Capture the cell that displays the provided text and extract its [x, y] central coordinate. 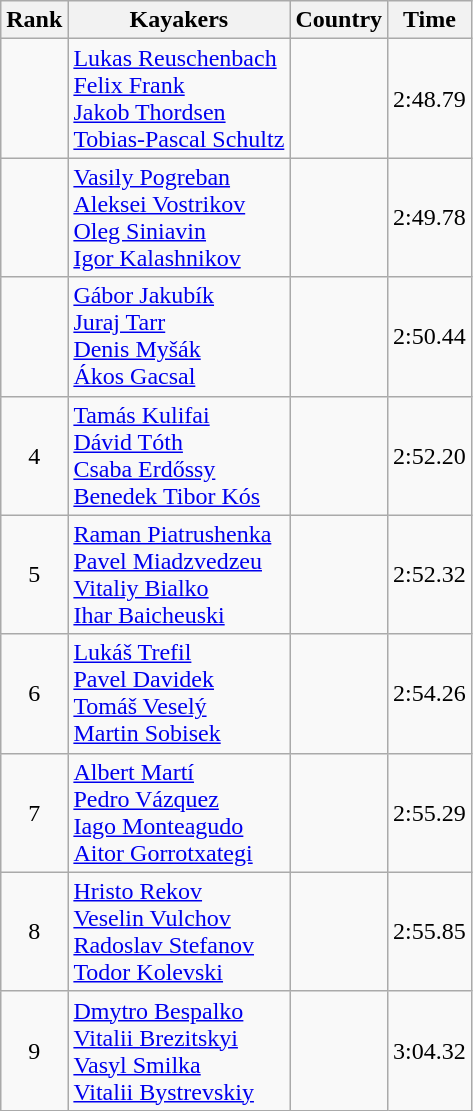
Lukáš TrefilPavel DavidekTomáš VeselýMartin Sobisek [179, 694]
Tamás KulifaiDávid TóthCsaba ErdőssyBenedek Tibor Kós [179, 456]
Kayakers [179, 20]
Dmytro BespalkoVitalii BrezitskyiVasyl SmilkaVitalii Bystrevskiy [179, 1050]
Hristo RekovVeselin VulchovRadoslav StefanovTodor Kolevski [179, 932]
2:55.85 [430, 932]
2:54.26 [430, 694]
3:04.32 [430, 1050]
Lukas ReuschenbachFelix FrankJakob ThordsenTobias-Pascal Schultz [179, 98]
Time [430, 20]
Raman PiatrushenkaPavel MiadzvedzeuVitaliy BialkoIhar Baicheuski [179, 574]
Vasily PogrebanAleksei VostrikovOleg SiniavinIgor Kalashnikov [179, 218]
7 [34, 812]
Gábor JakubíkJuraj TarrDenis MyšákÁkos Gacsal [179, 336]
4 [34, 456]
Rank [34, 20]
2:52.20 [430, 456]
2:49.78 [430, 218]
8 [34, 932]
2:55.29 [430, 812]
Country [339, 20]
2:52.32 [430, 574]
6 [34, 694]
2:50.44 [430, 336]
Albert MartíPedro VázquezIago MonteagudoAitor Gorrotxategi [179, 812]
5 [34, 574]
9 [34, 1050]
2:48.79 [430, 98]
